Provide the [x, y] coordinate of the cell's center where the given text is located.  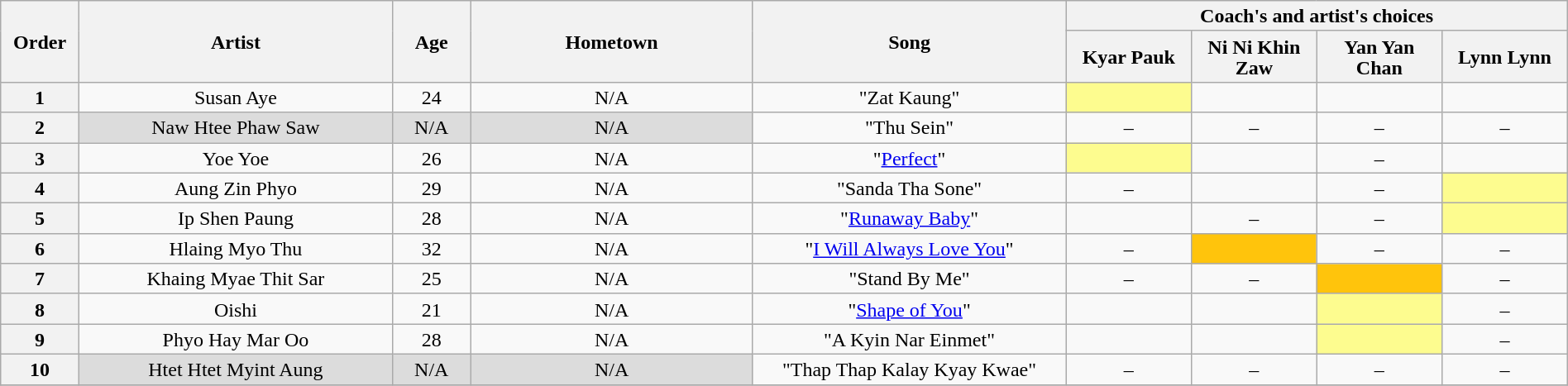
4 [40, 188]
Oishi [235, 309]
Song [910, 41]
"Sanda Tha Sone" [910, 188]
"Thap Thap Kalay Kyay Kwae" [910, 369]
Order [40, 41]
25 [432, 279]
8 [40, 309]
"I Will Always Love You" [910, 248]
6 [40, 248]
7 [40, 279]
2 [40, 127]
Artist [235, 41]
Phyo Hay Mar Oo [235, 339]
Coach's and artist's choices [1317, 17]
21 [432, 309]
Yan Yan Chan [1379, 56]
32 [432, 248]
Susan Aye [235, 98]
Yoe Yoe [235, 157]
"Shape of You" [910, 309]
Khaing Myae Thit Sar [235, 279]
Kyar Pauk [1129, 56]
Hometown [612, 41]
Naw Htee Phaw Saw [235, 127]
Htet Htet Myint Aung [235, 369]
"Stand By Me" [910, 279]
Ip Shen Paung [235, 218]
9 [40, 339]
26 [432, 157]
Lynn Lynn [1505, 56]
"Thu Sein" [910, 127]
"Zat Kaung" [910, 98]
Ni Ni Khin Zaw [1255, 56]
24 [432, 98]
1 [40, 98]
5 [40, 218]
Age [432, 41]
"Runaway Baby" [910, 218]
29 [432, 188]
10 [40, 369]
Aung Zin Phyo [235, 188]
"Perfect" [910, 157]
3 [40, 157]
"A Kyin Nar Einmet" [910, 339]
Hlaing Myo Thu [235, 248]
